Return [X, Y] of the center of cell containing provided text 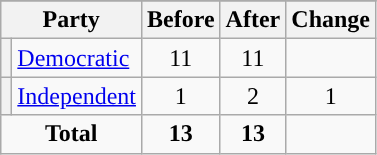
Party [72, 20]
Change [331, 20]
Democratic [77, 58]
Independent [77, 96]
Before [180, 20]
Total [72, 134]
2 [253, 96]
After [253, 20]
